Provide the [x, y] coordinate of the cell's center where the given text is located.  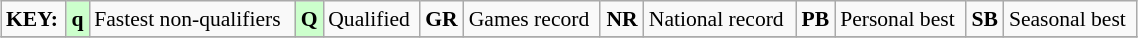
Q [309, 19]
Qualified [371, 19]
Games record [532, 19]
NR [622, 19]
Seasonal best [1070, 19]
National record [720, 19]
Personal best [900, 19]
PB [816, 19]
GR [442, 19]
Fastest non-qualifiers [192, 19]
KEY: [34, 19]
SB [985, 19]
q [78, 19]
